Output the [X, Y] coordinate of the center of the cell containing the given text.  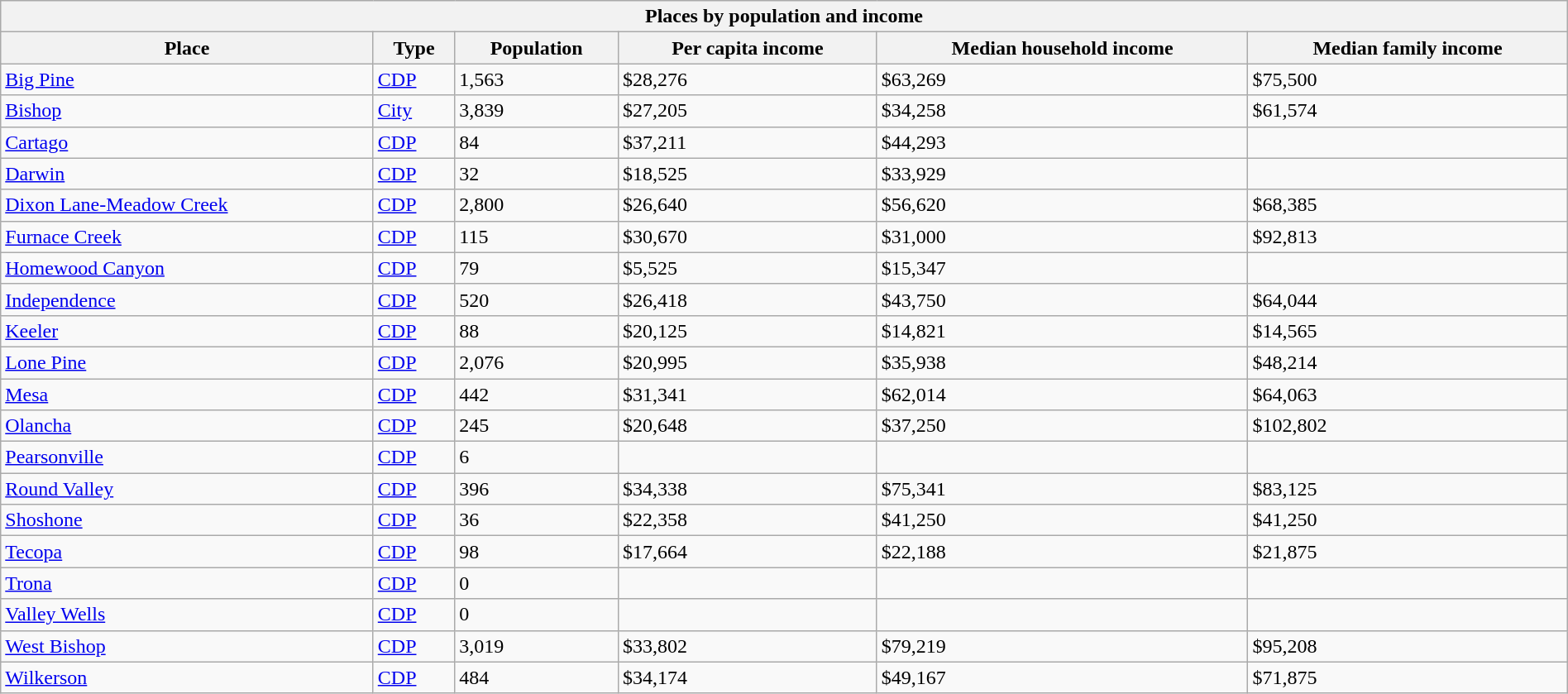
$62,014 [1062, 395]
$31,000 [1062, 237]
3,839 [537, 111]
Shoshone [187, 520]
Homewood Canyon [187, 268]
$75,500 [1408, 79]
$71,875 [1408, 677]
88 [537, 331]
$20,125 [748, 331]
Furnace Creek [187, 237]
$33,929 [1062, 174]
$22,188 [1062, 552]
Population [537, 48]
$61,574 [1408, 111]
$37,211 [748, 142]
$33,802 [748, 646]
$102,802 [1408, 426]
$34,338 [748, 489]
$64,063 [1408, 395]
98 [537, 552]
396 [537, 489]
$28,276 [748, 79]
Independence [187, 299]
$14,821 [1062, 331]
Darwin [187, 174]
$17,664 [748, 552]
3,019 [537, 646]
520 [537, 299]
Median family income [1408, 48]
$49,167 [1062, 677]
$5,525 [748, 268]
245 [537, 426]
$68,385 [1408, 205]
$30,670 [748, 237]
Trona [187, 583]
$75,341 [1062, 489]
$20,995 [748, 362]
Pearsonville [187, 457]
City [414, 111]
2,800 [537, 205]
$64,044 [1408, 299]
$26,640 [748, 205]
Olancha [187, 426]
$27,205 [748, 111]
$48,214 [1408, 362]
Bishop [187, 111]
442 [537, 395]
2,076 [537, 362]
Lone Pine [187, 362]
$21,875 [1408, 552]
Tecopa [187, 552]
$20,648 [748, 426]
$31,341 [748, 395]
$18,525 [748, 174]
Wilkerson [187, 677]
$44,293 [1062, 142]
$95,208 [1408, 646]
484 [537, 677]
84 [537, 142]
$35,938 [1062, 362]
Per capita income [748, 48]
32 [537, 174]
Cartago [187, 142]
115 [537, 237]
$14,565 [1408, 331]
Median household income [1062, 48]
Place [187, 48]
$92,813 [1408, 237]
Type [414, 48]
Big Pine [187, 79]
$26,418 [748, 299]
1,563 [537, 79]
36 [537, 520]
Valley Wells [187, 615]
Mesa [187, 395]
$83,125 [1408, 489]
6 [537, 457]
$22,358 [748, 520]
$15,347 [1062, 268]
$43,750 [1062, 299]
$79,219 [1062, 646]
79 [537, 268]
$34,174 [748, 677]
Round Valley [187, 489]
$56,620 [1062, 205]
Keeler [187, 331]
$63,269 [1062, 79]
$37,250 [1062, 426]
West Bishop [187, 646]
$34,258 [1062, 111]
Places by population and income [784, 17]
Dixon Lane-Meadow Creek [187, 205]
